Search for the cell housing the specified text and yield its (X, Y) center coordinate. 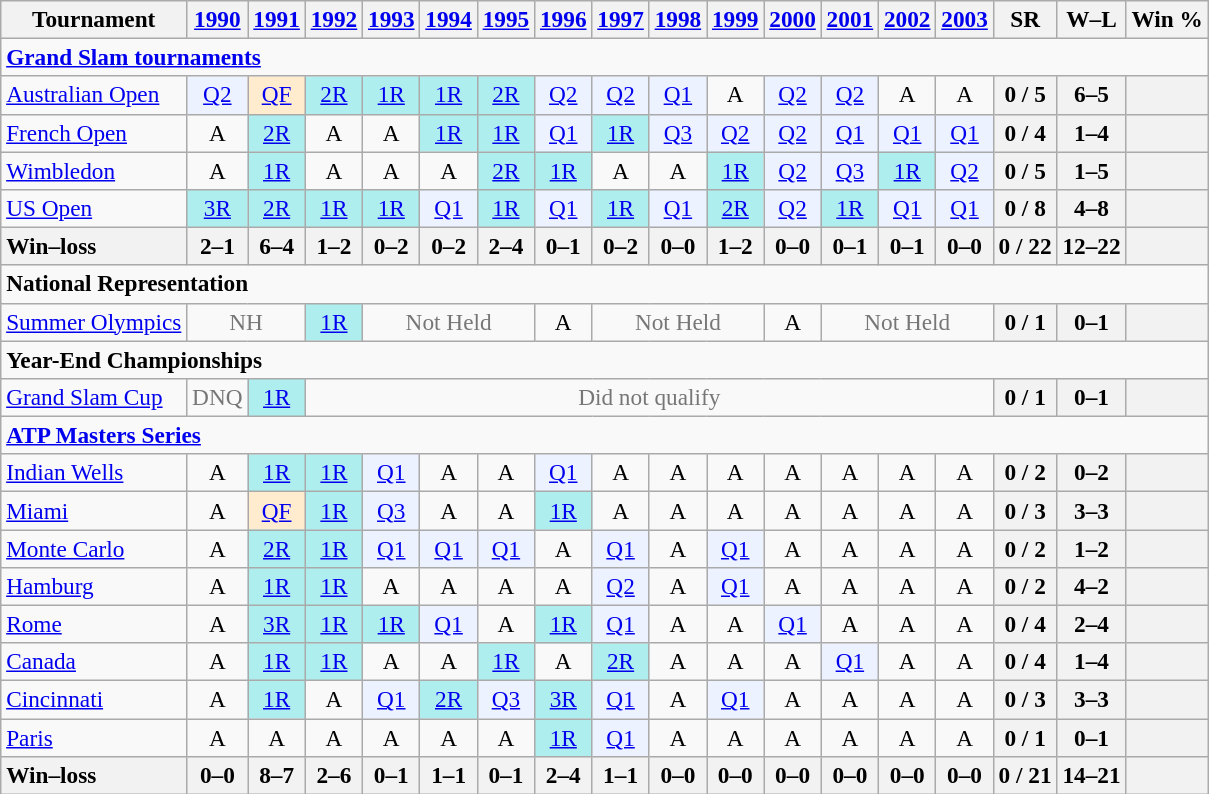
W–L (1092, 19)
NH (246, 322)
1992 (334, 19)
ATP Masters Series (604, 435)
Cincinnati (94, 699)
Did not qualify (649, 397)
Rome (94, 624)
Year-End Championships (604, 359)
2–1 (218, 246)
1998 (678, 19)
0 / 8 (1025, 208)
Monte Carlo (94, 548)
1997 (620, 19)
1999 (736, 19)
2000 (792, 19)
6–4 (276, 246)
2–6 (334, 775)
1–5 (1092, 170)
0 / 22 (1025, 246)
SR (1025, 19)
1993 (392, 19)
Grand Slam Cup (94, 397)
6–5 (1092, 95)
1994 (448, 19)
Grand Slam tournaments (604, 57)
Australian Open (94, 95)
8–7 (276, 775)
2002 (908, 19)
12–22 (1092, 246)
2003 (964, 19)
US Open (94, 208)
Tournament (94, 19)
4–2 (1092, 586)
French Open (94, 133)
1990 (218, 19)
Miami (94, 510)
1995 (506, 19)
14–21 (1092, 775)
0 / 21 (1025, 775)
2001 (850, 19)
DNQ (218, 397)
Indian Wells (94, 473)
Canada (94, 662)
4–8 (1092, 208)
1996 (564, 19)
Hamburg (94, 586)
1991 (276, 19)
Paris (94, 737)
Wimbledon (94, 170)
National Representation (604, 284)
Win % (1167, 19)
Summer Olympics (94, 322)
